Pinpoint the cell where the given text exists, returning its (x, y) midpoint coordinate. 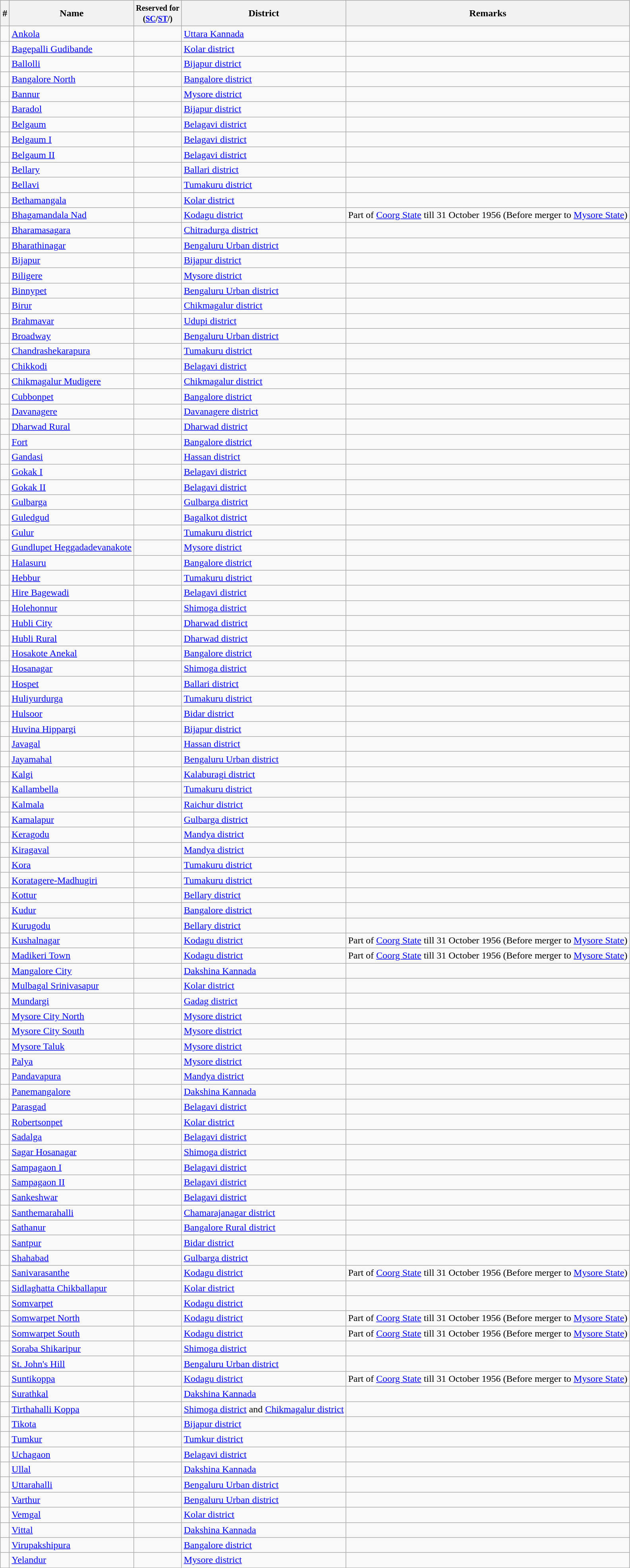
Sadalga (72, 1137)
Gadag district (264, 1001)
Bharathinagar (72, 245)
Ankola (72, 34)
Javagal (72, 744)
Sathanur (72, 1228)
Hire Bagewadi (72, 593)
Shahabad (72, 1258)
Bagepalli Gudibande (72, 49)
Bethamangala (72, 200)
Sanivarasanthe (72, 1273)
Fort (72, 442)
Belgaum (72, 124)
Bangalore North (72, 79)
Uttarahalli (72, 1485)
Mysore City South (72, 1031)
Bellavi (72, 185)
Kiragaval (72, 850)
Bellary (72, 170)
Kudur (72, 910)
Tumkur (72, 1439)
Kallambella (72, 789)
Hebbur (72, 578)
Mangalore City (72, 971)
Sankeshwar (72, 1198)
Kalaburagi district (264, 774)
Birur (72, 306)
Shimoga district and Chikmagalur district (264, 1409)
Tirthahalli Koppa (72, 1409)
Sampagaon II (72, 1182)
Guledgud (72, 517)
Kottur (72, 895)
Davanagere (72, 411)
Kurugodu (72, 926)
Kora (72, 865)
Ballolli (72, 64)
Kalgi (72, 774)
Vemgal (72, 1515)
Kushalnagar (72, 941)
Madikeri Town (72, 956)
Tikota (72, 1424)
Robertsonpet (72, 1122)
Name (72, 14)
Tumkur district (264, 1439)
Kalmala (72, 804)
Bannur (72, 94)
Holehonnur (72, 608)
Hubli City (72, 623)
Chikkodi (72, 366)
Baradol (72, 109)
Pandavapura (72, 1076)
Broadway (72, 336)
Belgaum I (72, 139)
Chandrashekarapura (72, 351)
Davanagere district (264, 411)
Yelandur (72, 1560)
# (5, 14)
Mulbagal Srinivasapur (72, 986)
Vittal (72, 1530)
Gulur (72, 532)
Cubbonpet (72, 396)
Biligere (72, 276)
Brahmavar (72, 321)
Mundargi (72, 1001)
Reserved for(SC/ST/) (158, 14)
Chikmagalur Mudigere (72, 381)
Chamarajanagar district (264, 1213)
Udupi district (264, 321)
Binnypet (72, 291)
District (264, 14)
Santpur (72, 1243)
Koratagere-Madhugiri (72, 880)
Somwarpet South (72, 1333)
Suntikoppa (72, 1379)
Ullal (72, 1470)
Hospet (72, 683)
Gulbarga (72, 502)
Belgaum II (72, 154)
Chitradurga district (264, 230)
Huliyurdurga (72, 699)
Mysore Taluk (72, 1046)
Sagar Hosanagar (72, 1152)
Halasuru (72, 563)
Hosanagar (72, 668)
Bangalore Rural district (264, 1228)
Gokak I (72, 472)
Panemangalore (72, 1092)
Raichur district (264, 804)
Varthur (72, 1500)
Gandasi (72, 457)
Hubli Rural (72, 638)
Gokak II (72, 487)
Bharamasagara (72, 230)
Uttara Kannada (264, 34)
Bagalkot district (264, 517)
Somvarpet (72, 1303)
Mysore City North (72, 1016)
Hulsoor (72, 714)
Bijapur (72, 260)
Keragodu (72, 835)
Kamalapur (72, 820)
Virupakshipura (72, 1545)
Santhemarahalli (72, 1213)
Soraba Shikaripur (72, 1348)
Somwarpet North (72, 1318)
Remarks (488, 14)
Uchagaon (72, 1454)
Parasgad (72, 1107)
Surathkal (72, 1394)
Sidlaghatta Chikballapur (72, 1288)
Hosakote Anekal (72, 653)
Dharwad Rural (72, 426)
Bhagamandala Nad (72, 215)
St. John's Hill (72, 1364)
Huvina Hippargi (72, 729)
Palya (72, 1061)
Gundlupet Heggadadevanakote (72, 548)
Jayamahal (72, 759)
Sampagaon I (72, 1167)
